Find where the given text appears and provide that cell's center as [X, Y] coordinate. 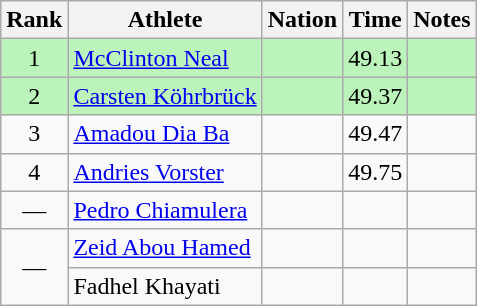
Zeid Abou Hamed [165, 248]
Fadhel Khayati [165, 286]
49.37 [376, 96]
Nation [302, 20]
McClinton Neal [165, 58]
3 [34, 134]
49.75 [376, 172]
Amadou Dia Ba [165, 134]
Rank [34, 20]
2 [34, 96]
Athlete [165, 20]
Time [376, 20]
49.47 [376, 134]
Andries Vorster [165, 172]
Notes [442, 20]
49.13 [376, 58]
1 [34, 58]
4 [34, 172]
Pedro Chiamulera [165, 210]
Carsten Köhrbrück [165, 96]
